Return the (x, y) coordinate for the center point of the cell that contains the specified text.  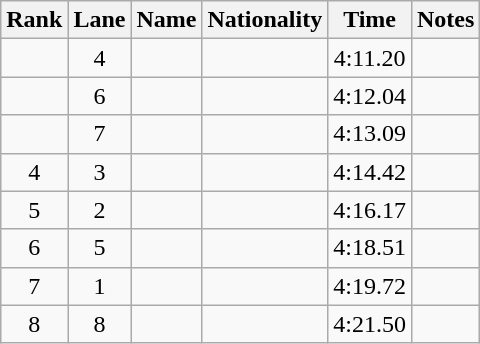
4:13.09 (370, 134)
4:14.42 (370, 172)
4:19.72 (370, 286)
4:18.51 (370, 248)
Time (370, 20)
4:11.20 (370, 58)
4:12.04 (370, 96)
4:16.17 (370, 210)
3 (100, 172)
1 (100, 286)
4:21.50 (370, 324)
Name (166, 20)
2 (100, 210)
Rank (34, 20)
Nationality (265, 20)
Notes (445, 20)
Lane (100, 20)
